For the text-containing cell, return its midpoint in [x, y] coordinate format. 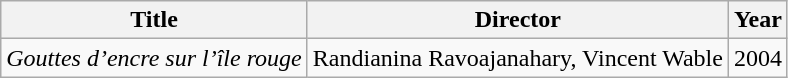
2004 [758, 58]
Year [758, 20]
Gouttes d’encre sur l’île rouge [154, 58]
Title [154, 20]
Director [518, 20]
Randianina Ravoajanahary, Vincent Wable [518, 58]
